Return the [x, y] coordinate for the center point of the cell that contains the specified text.  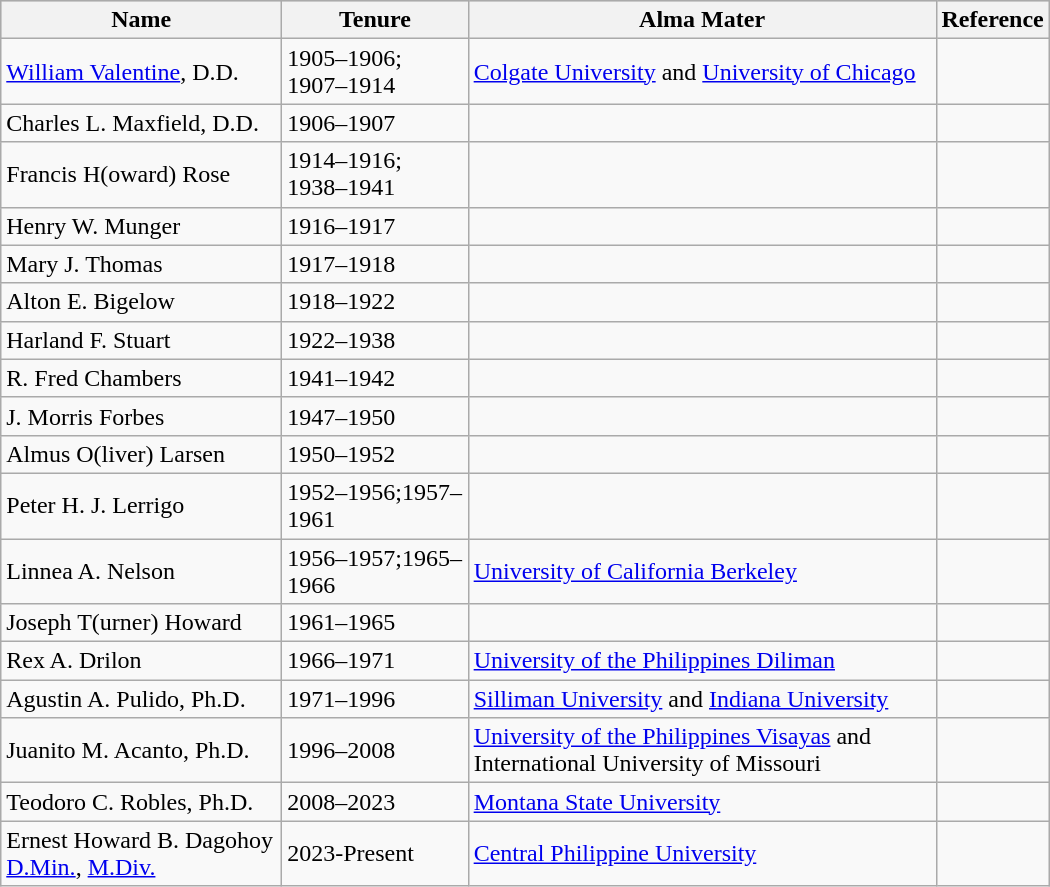
1918–1922 [375, 302]
J. Morris Forbes [142, 416]
1966–1971 [375, 661]
1971–1996 [375, 699]
2023-Present [375, 854]
Almus O(liver) Larsen [142, 454]
1947–1950 [375, 416]
1996–2008 [375, 750]
1905–1906; 1907–1914 [375, 72]
Alma Mater [702, 20]
University of the Philippines Diliman [702, 661]
R. Fred Chambers [142, 378]
2008–2023 [375, 802]
Linnea A. Nelson [142, 570]
Name [142, 20]
1950–1952 [375, 454]
Ernest Howard B. Dagohoy D.Min., M.Div. [142, 854]
1952–1956;1957–1961 [375, 506]
1906–1907 [375, 123]
Montana State University [702, 802]
Francis H(oward) Rose [142, 174]
1914–1916; 1938–1941 [375, 174]
Teodoro C. Robles, Ph.D. [142, 802]
1941–1942 [375, 378]
1956–1957;1965–1966 [375, 570]
William Valentine, D.D. [142, 72]
Mary J. Thomas [142, 264]
Juanito M. Acanto, Ph.D. [142, 750]
1922–1938 [375, 340]
1916–1917 [375, 226]
University of the Philippines Visayas and International University of Missouri [702, 750]
Harland F. Stuart [142, 340]
Henry W. Munger [142, 226]
University of California Berkeley [702, 570]
Agustin A. Pulido, Ph.D. [142, 699]
Central Philippine University [702, 854]
Silliman University and Indiana University [702, 699]
Joseph T(urner) Howard [142, 623]
Reference [992, 20]
1961–1965 [375, 623]
Charles L. Maxfield, D.D. [142, 123]
1917–1918 [375, 264]
Peter H. J. Lerrigo [142, 506]
Alton E. Bigelow [142, 302]
Rex A. Drilon [142, 661]
Tenure [375, 20]
Colgate University and University of Chicago [702, 72]
